Provide the [X, Y] coordinate of the cell's center where the given text is located.  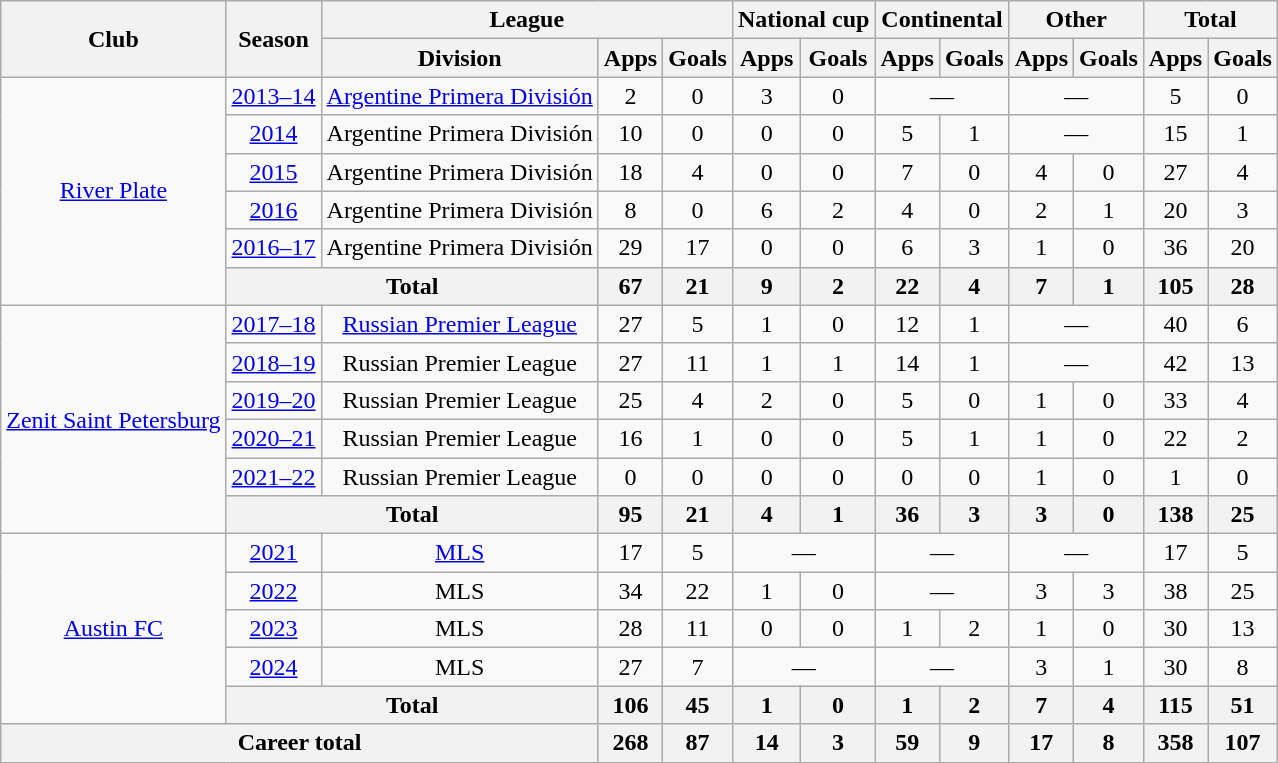
107 [1243, 743]
95 [630, 515]
2018–19 [274, 362]
2016 [274, 210]
Career total [300, 743]
2020–21 [274, 438]
League [526, 20]
67 [630, 286]
2023 [274, 629]
2021 [274, 553]
River Plate [114, 191]
40 [1175, 324]
34 [630, 591]
51 [1243, 705]
115 [1175, 705]
29 [630, 248]
42 [1175, 362]
2014 [274, 134]
18 [630, 172]
Club [114, 39]
358 [1175, 743]
87 [698, 743]
10 [630, 134]
2022 [274, 591]
2016–17 [274, 248]
2019–20 [274, 400]
2024 [274, 667]
106 [630, 705]
12 [907, 324]
16 [630, 438]
38 [1175, 591]
105 [1175, 286]
Austin FC [114, 629]
268 [630, 743]
Season [274, 39]
2015 [274, 172]
15 [1175, 134]
2021–22 [274, 477]
Division [460, 58]
45 [698, 705]
2017–18 [274, 324]
National cup [803, 20]
Continental [942, 20]
59 [907, 743]
33 [1175, 400]
138 [1175, 515]
Other [1076, 20]
2013–14 [274, 96]
Zenit Saint Petersburg [114, 419]
